Find where the given text appears and provide that cell's center as [x, y] coordinate. 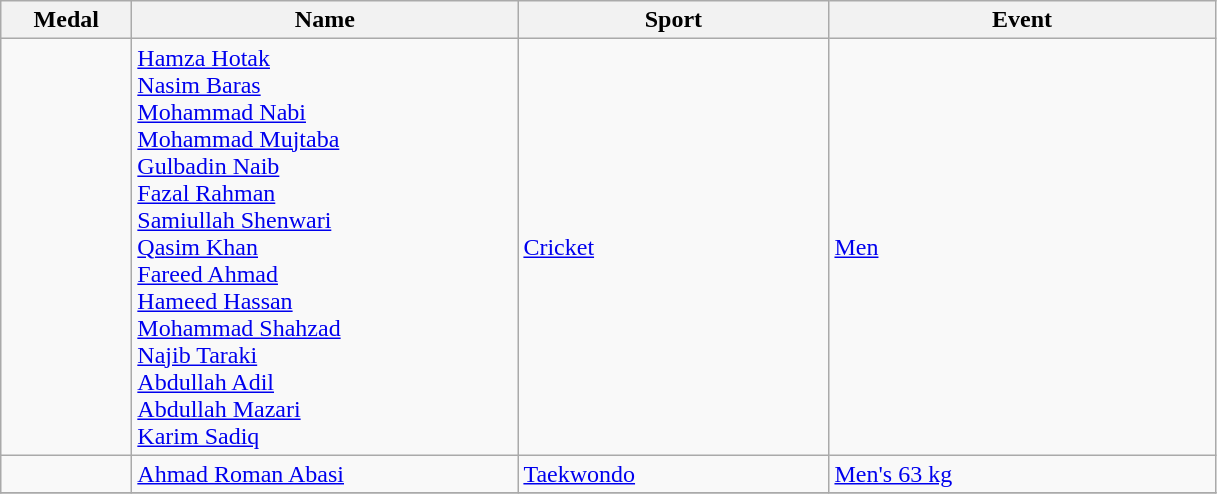
Sport [674, 20]
Men [1022, 247]
Event [1022, 20]
Ahmad Roman Abasi [325, 474]
Cricket [674, 247]
Name [325, 20]
Medal [66, 20]
Taekwondo [674, 474]
Men's 63 kg [1022, 474]
